Extract the [X, Y] coordinate from the center of the cell holding the provided text.  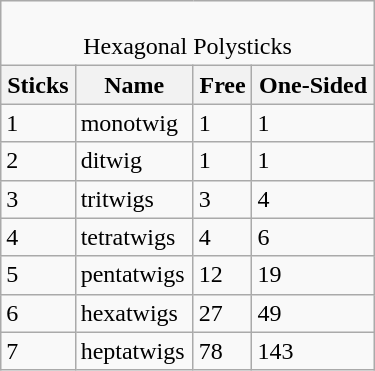
19 [313, 275]
27 [222, 313]
Name [134, 85]
12 [222, 275]
78 [222, 351]
tritwigs [134, 199]
hexatwigs [134, 313]
heptatwigs [134, 351]
Free [222, 85]
One-Sided [313, 85]
Sticks [38, 85]
ditwig [134, 161]
143 [313, 351]
7 [38, 351]
49 [313, 313]
pentatwigs [134, 275]
5 [38, 275]
2 [38, 161]
Hexagonal Polysticks [188, 34]
monotwig [134, 123]
tetratwigs [134, 237]
